Locate the cell with the specified text and output its [X, Y] center coordinate. 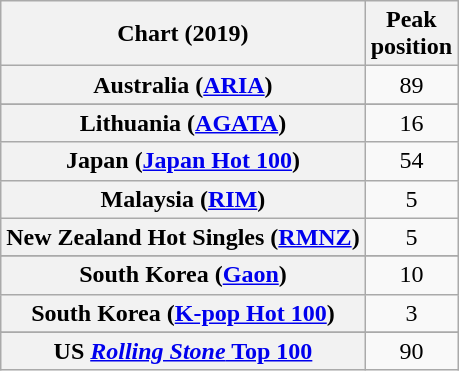
US Rolling Stone Top 100 [183, 351]
16 [411, 123]
10 [411, 275]
89 [411, 85]
Lithuania (AGATA) [183, 123]
South Korea (Gaon) [183, 275]
New Zealand Hot Singles (RMNZ) [183, 237]
Japan (Japan Hot 100) [183, 161]
54 [411, 161]
90 [411, 351]
Australia (ARIA) [183, 85]
Peakposition [411, 34]
3 [411, 313]
Chart (2019) [183, 34]
South Korea (K-pop Hot 100) [183, 313]
Malaysia (RIM) [183, 199]
